Determine the [X, Y] coordinate at the center of the cell enclosing the given text.  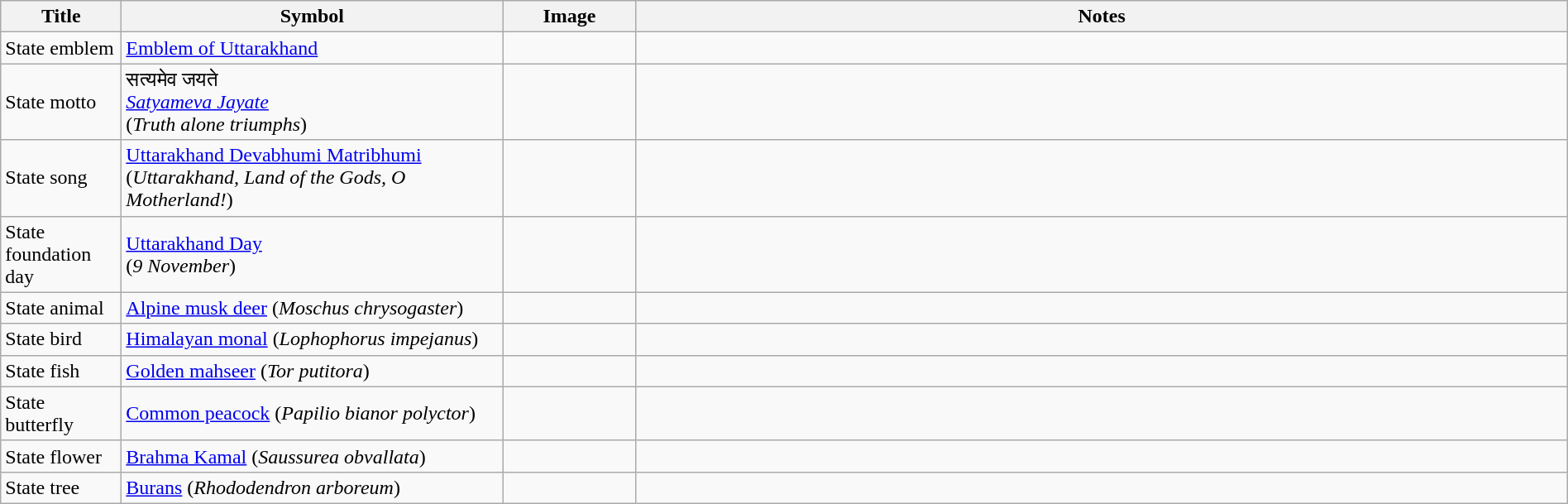
Image [569, 17]
State bird [61, 339]
State foundation day [61, 254]
Emblem of Uttarakhand [313, 48]
Common peacock (Papilio bianor polyctor) [313, 414]
State emblem [61, 48]
State flower [61, 456]
Notes [1102, 17]
Burans (Rhododendron arboreum) [313, 487]
Brahma Kamal (Saussurea obvallata) [313, 456]
Golden mahseer (Tor putitora) [313, 371]
State animal [61, 308]
State fish [61, 371]
Alpine musk deer (Moschus chrysogaster) [313, 308]
Title [61, 17]
State motto [61, 102]
Uttarakhand Devabhumi Matribhumi (Uttarakhand, Land of the Gods, O Motherland!) [313, 178]
State song [61, 178]
सत्यमेव जयते Satyameva Jayate (Truth alone triumphs) [313, 102]
Himalayan monal (Lophophorus impejanus) [313, 339]
State butterfly [61, 414]
Symbol [313, 17]
Uttarakhand Day (9 November) [313, 254]
State tree [61, 487]
